Provide the (x, y) coordinate of the cell's center where the given text is located.  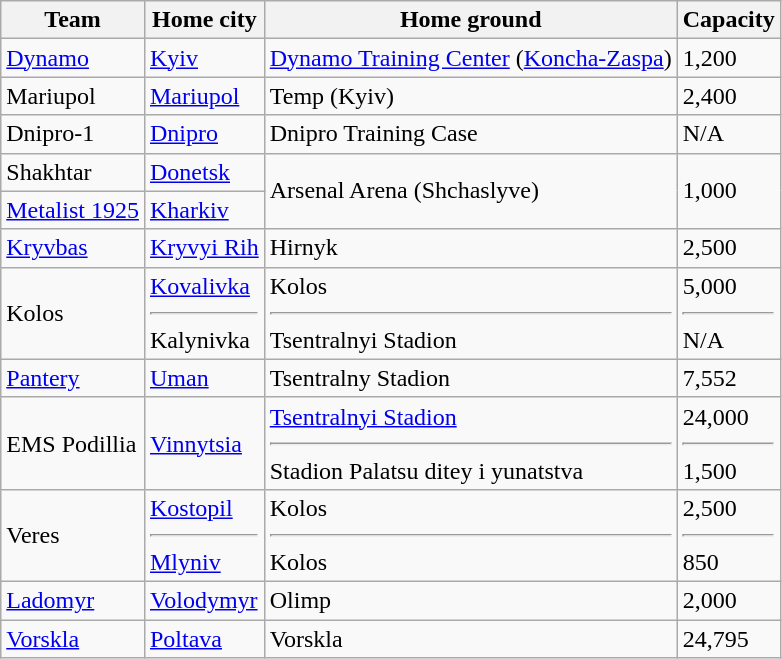
EMS Podillia (73, 443)
Team (73, 20)
KolosTsentralnyi Stadion (470, 313)
Uman (204, 378)
Arsenal Arena (Shchaslyve) (470, 191)
Olimp (470, 600)
Veres (73, 535)
24,0001,500 (728, 443)
Kyiv (204, 58)
Volodymyr (204, 600)
7,552 (728, 378)
KostopilMlyniv (204, 535)
Kharkiv (204, 210)
Poltava (204, 639)
Vinnytsia (204, 443)
Ladomyr (73, 600)
Kolos (73, 313)
Home ground (470, 20)
Home city (204, 20)
24,795 (728, 639)
Dnipro-1 (73, 134)
Metalist 1925 (73, 210)
Pantery (73, 378)
Tsentralny Stadion (470, 378)
Donetsk (204, 172)
Tsentralnyi StadionStadion Palatsu ditey i yunatstva (470, 443)
Dnipro (204, 134)
2,400 (728, 96)
Shakhtar (73, 172)
Kryvyi Rih (204, 248)
Dynamo Training Center (Koncha-Zaspa) (470, 58)
Hirnyk (470, 248)
5,000N/A (728, 313)
Temp (Kyiv) (470, 96)
Dynamo (73, 58)
2,000 (728, 600)
Kryvbas (73, 248)
Capacity (728, 20)
KolosKolos (470, 535)
1,200 (728, 58)
KovalivkaKalynivka (204, 313)
2,500 (728, 248)
Dnipro Training Case (470, 134)
1,000 (728, 191)
N/A (728, 134)
2,500850 (728, 535)
